Output the [X, Y] coordinate of the center of the cell containing the given text.  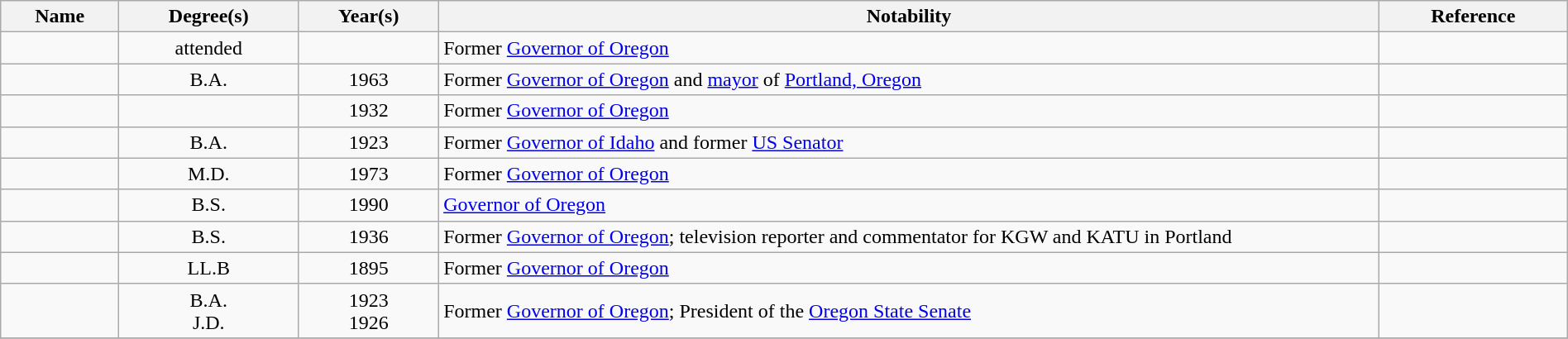
Reference [1473, 17]
19231926 [369, 311]
Former Governor of Oregon and mayor of Portland, Oregon [910, 79]
Former Governor of Oregon; President of the Oregon State Senate [910, 311]
1973 [369, 174]
1923 [369, 142]
Former Governor of Idaho and former US Senator [910, 142]
1963 [369, 79]
1990 [369, 205]
1932 [369, 111]
1936 [369, 236]
Name [60, 17]
attended [208, 48]
1895 [369, 268]
M.D. [208, 174]
Former Governor of Oregon; television reporter and commentator for KGW and KATU in Portland [910, 236]
B.A.J.D. [208, 311]
LL.B [208, 268]
Governor of Oregon [910, 205]
Degree(s) [208, 17]
Notability [910, 17]
Year(s) [369, 17]
